Extract the (X, Y) coordinate from the center of the cell holding the provided text.  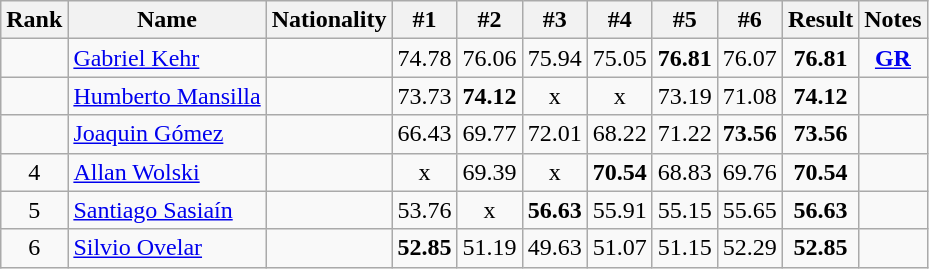
#5 (684, 20)
Silvio Ovelar (167, 248)
#2 (490, 20)
53.76 (424, 210)
#4 (620, 20)
55.15 (684, 210)
69.76 (750, 172)
GR (893, 58)
Joaquin Gómez (167, 134)
51.07 (620, 248)
75.94 (554, 58)
68.22 (620, 134)
71.22 (684, 134)
#6 (750, 20)
4 (34, 172)
#1 (424, 20)
74.78 (424, 58)
49.63 (554, 248)
51.15 (684, 248)
Nationality (329, 20)
72.01 (554, 134)
5 (34, 210)
73.19 (684, 96)
76.06 (490, 58)
68.83 (684, 172)
73.73 (424, 96)
#3 (554, 20)
71.08 (750, 96)
52.29 (750, 248)
6 (34, 248)
51.19 (490, 248)
69.39 (490, 172)
69.77 (490, 134)
76.07 (750, 58)
66.43 (424, 134)
55.91 (620, 210)
Humberto Mansilla (167, 96)
Name (167, 20)
55.65 (750, 210)
Result (820, 20)
Allan Wolski (167, 172)
Notes (893, 20)
Santiago Sasiaín (167, 210)
Rank (34, 20)
75.05 (620, 58)
Gabriel Kehr (167, 58)
